Identify which cell holds the provided text, then report its [x, y] central coordinate. 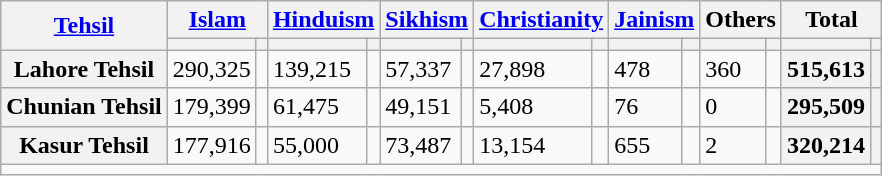
Lahore Tehsil [84, 69]
61,475 [317, 107]
Tehsil [84, 26]
515,613 [826, 69]
290,325 [212, 69]
655 [646, 145]
360 [733, 69]
Hinduism [323, 20]
73,487 [421, 145]
139,215 [317, 69]
13,154 [533, 145]
Kasur Tehsil [84, 145]
295,509 [826, 107]
0 [733, 107]
478 [646, 69]
Jainism [654, 20]
179,399 [212, 107]
49,151 [421, 107]
76 [646, 107]
55,000 [317, 145]
Sikhism [427, 20]
2 [733, 145]
Total [831, 20]
177,916 [212, 145]
Others [741, 20]
Christianity [542, 20]
Chunian Tehsil [84, 107]
27,898 [533, 69]
320,214 [826, 145]
57,337 [421, 69]
5,408 [533, 107]
Islam [217, 20]
